Identify which cell holds the provided text, then report its [x, y] central coordinate. 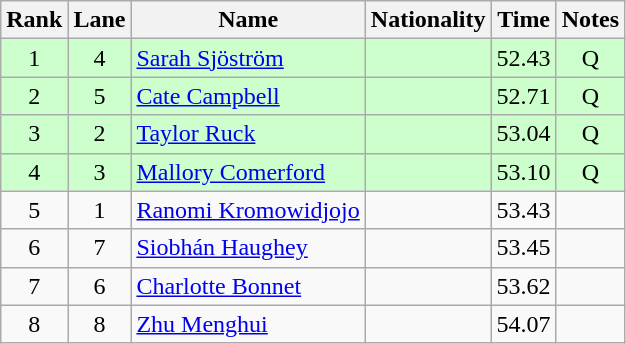
Notes [590, 20]
Cate Campbell [248, 96]
53.04 [524, 134]
53.43 [524, 210]
52.71 [524, 96]
Taylor Ruck [248, 134]
Sarah Sjöström [248, 58]
Rank [34, 20]
Siobhán Haughey [248, 248]
Name [248, 20]
54.07 [524, 324]
Lane [100, 20]
Charlotte Bonnet [248, 286]
Time [524, 20]
Ranomi Kromowidjojo [248, 210]
Nationality [428, 20]
Mallory Comerford [248, 172]
52.43 [524, 58]
53.62 [524, 286]
Zhu Menghui [248, 324]
53.10 [524, 172]
53.45 [524, 248]
